Find where the given text appears and provide that cell's center as [x, y] coordinate. 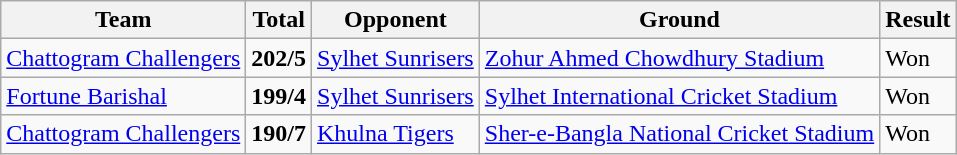
Team [124, 20]
Sylhet International Cricket Stadium [679, 96]
Khulna Tigers [396, 134]
Sher-e-Bangla National Cricket Stadium [679, 134]
Fortune Barishal [124, 96]
Ground [679, 20]
190/7 [279, 134]
Total [279, 20]
199/4 [279, 96]
Opponent [396, 20]
Zohur Ahmed Chowdhury Stadium [679, 58]
202/5 [279, 58]
Result [918, 20]
